Provide the [x, y] coordinate of the cell's center where the given text is located.  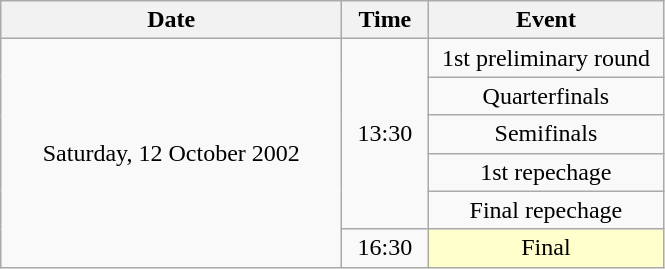
1st repechage [546, 172]
Final [546, 248]
Date [172, 20]
Quarterfinals [546, 96]
13:30 [385, 134]
1st preliminary round [546, 58]
Event [546, 20]
16:30 [385, 248]
Final repechage [546, 210]
Semifinals [546, 134]
Time [385, 20]
Saturday, 12 October 2002 [172, 153]
